Find where the given text appears and provide that cell's center as (x, y) coordinate. 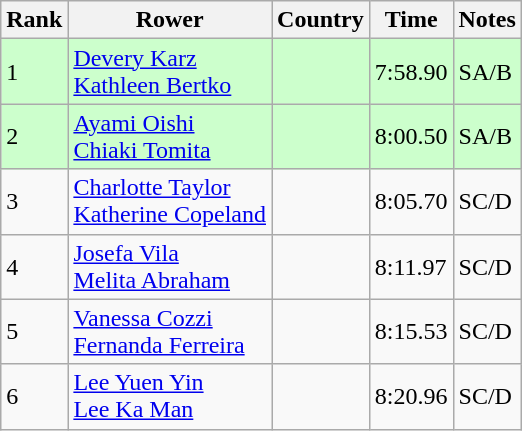
Rower (170, 20)
8:20.96 (411, 396)
1 (34, 72)
Rank (34, 20)
Lee Yuen YinLee Ka Man (170, 396)
Country (321, 20)
8:00.50 (411, 136)
Time (411, 20)
2 (34, 136)
Notes (487, 20)
Josefa VilaMelita Abraham (170, 266)
6 (34, 396)
4 (34, 266)
5 (34, 332)
8:15.53 (411, 332)
8:11.97 (411, 266)
Devery KarzKathleen Bertko (170, 72)
8:05.70 (411, 202)
Vanessa CozziFernanda Ferreira (170, 332)
7:58.90 (411, 72)
Charlotte TaylorKatherine Copeland (170, 202)
Ayami OishiChiaki Tomita (170, 136)
3 (34, 202)
